Return [X, Y] of the center of cell containing provided text 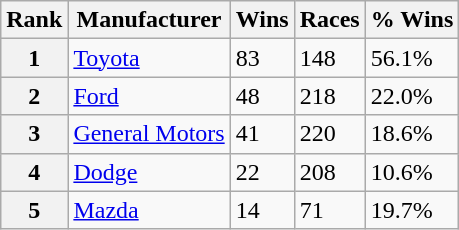
83 [262, 58]
1 [34, 58]
218 [330, 96]
5 [34, 210]
Toyota [149, 58]
22 [262, 172]
10.6% [412, 172]
3 [34, 134]
Mazda [149, 210]
Dodge [149, 172]
Wins [262, 20]
41 [262, 134]
22.0% [412, 96]
4 [34, 172]
71 [330, 210]
19.7% [412, 210]
56.1% [412, 58]
18.6% [412, 134]
% Wins [412, 20]
148 [330, 58]
208 [330, 172]
Rank [34, 20]
14 [262, 210]
2 [34, 96]
Ford [149, 96]
Races [330, 20]
General Motors [149, 134]
48 [262, 96]
220 [330, 134]
Manufacturer [149, 20]
